Pinpoint the cell where the given text exists, returning its (X, Y) midpoint coordinate. 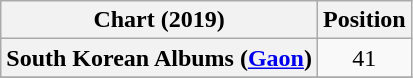
41 (364, 58)
South Korean Albums (Gaon) (160, 58)
Position (364, 20)
Chart (2019) (160, 20)
